Return (x, y) of the center of cell containing provided text 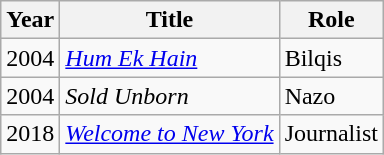
Title (170, 20)
Year (30, 20)
Sold Unborn (170, 96)
Journalist (331, 134)
Bilqis (331, 58)
Role (331, 20)
2018 (30, 134)
Welcome to New York (170, 134)
Hum Ek Hain (170, 58)
Nazo (331, 96)
